Capture the cell that displays the provided text and extract its [x, y] central coordinate. 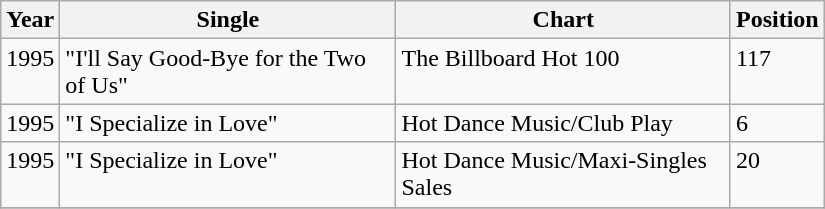
20 [777, 174]
Single [228, 20]
Position [777, 20]
6 [777, 123]
"I'll Say Good-Bye for the Two of Us" [228, 72]
The Billboard Hot 100 [563, 72]
Hot Dance Music/Maxi-Singles Sales [563, 174]
117 [777, 72]
Year [30, 20]
Chart [563, 20]
Hot Dance Music/Club Play [563, 123]
